Return the (X, Y) coordinate for the center point of the cell that contains the specified text.  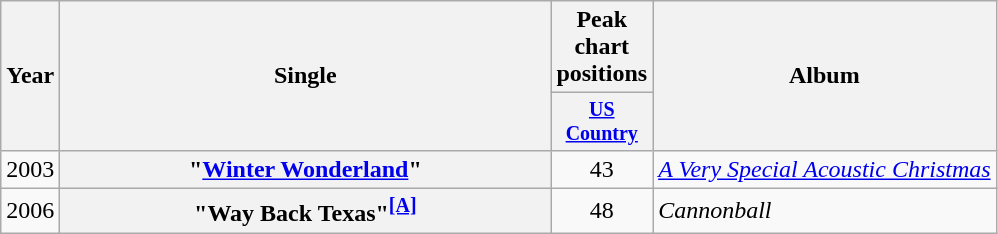
Cannonball (824, 210)
"Winter Wonderland" (306, 169)
US Country (602, 122)
A Very Special Acoustic Christmas (824, 169)
Year (30, 76)
2006 (30, 210)
"Way Back Texas"[A] (306, 210)
Single (306, 76)
Peak chart positions (602, 47)
2003 (30, 169)
43 (602, 169)
48 (602, 210)
Album (824, 76)
